Provide the [x, y] coordinate of the cell's center where the given text is located.  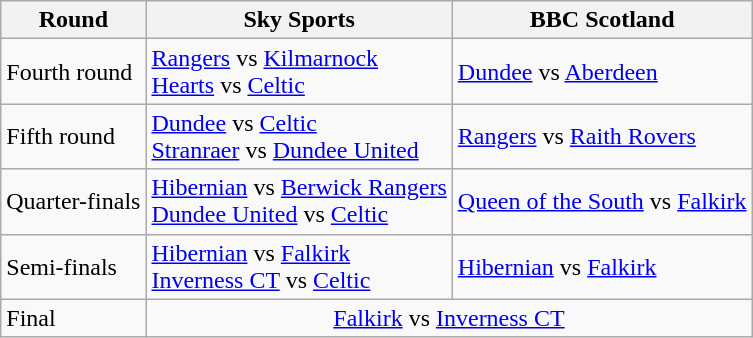
Rangers vs KilmarnockHearts vs Celtic [299, 72]
Rangers vs Raith Rovers [602, 136]
Hibernian vs FalkirkInverness CT vs Celtic [299, 266]
Final [74, 318]
Quarter-finals [74, 202]
Dundee vs CelticStranraer vs Dundee United [299, 136]
Queen of the South vs Falkirk [602, 202]
Fourth round [74, 72]
Hibernian vs Berwick RangersDundee United vs Celtic [299, 202]
Falkirk vs Inverness CT [449, 318]
Semi-finals [74, 266]
BBC Scotland [602, 20]
Round [74, 20]
Hibernian vs Falkirk [602, 266]
Dundee vs Aberdeen [602, 72]
Sky Sports [299, 20]
Fifth round [74, 136]
